Capture the cell that displays the provided text and extract its (X, Y) central coordinate. 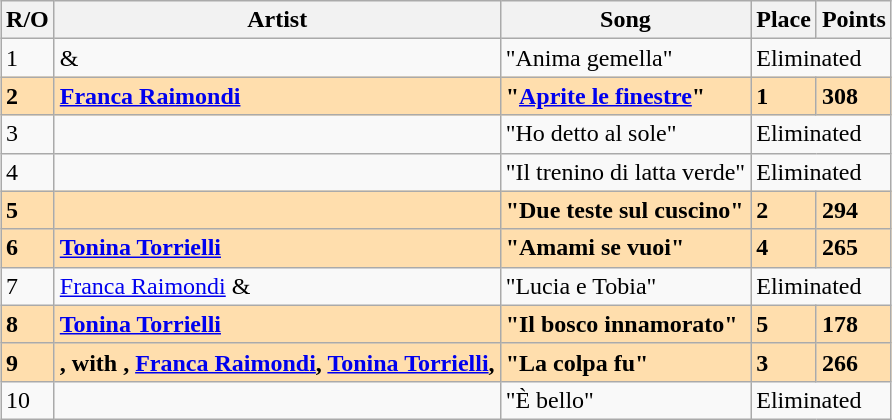
Franca Raimondi (277, 96)
178 (854, 324)
Franca Raimondi & (277, 286)
"Due teste sul cuscino" (626, 210)
266 (854, 362)
"È bello" (626, 400)
, with , Franca Raimondi, Tonina Torrielli, (277, 362)
7 (28, 286)
Place (784, 20)
"Aprite le finestre" (626, 96)
"Amami se vuoi" (626, 248)
"Il trenino di latta verde" (626, 172)
308 (854, 96)
& (277, 58)
"Ho detto al sole" (626, 134)
9 (28, 362)
Song (626, 20)
10 (28, 400)
294 (854, 210)
6 (28, 248)
Points (854, 20)
"La colpa fu" (626, 362)
"Anima gemella" (626, 58)
R/O (28, 20)
265 (854, 248)
"Il bosco innamorato" (626, 324)
"Lucia e Tobia" (626, 286)
8 (28, 324)
Artist (277, 20)
